Find where the given text appears and provide that cell's center as (x, y) coordinate. 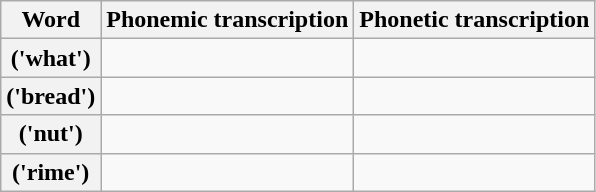
Phonetic transcription (474, 20)
('nut') (51, 134)
('what') (51, 58)
('bread') (51, 96)
Word (51, 20)
('rime') (51, 172)
Phonemic transcription (228, 20)
